Provide the [X, Y] coordinate of the cell's center where the given text is located.  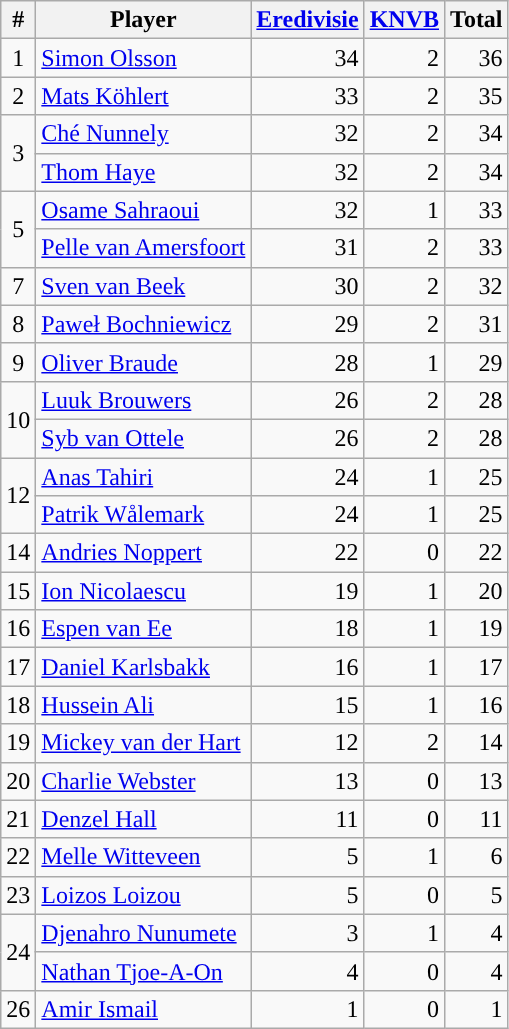
Sven van Beek [144, 286]
Mats Köhlert [144, 96]
Mickey van der Hart [144, 743]
Melle Witteveen [144, 857]
Player [144, 20]
Anas Tahiri [144, 477]
Luuk Brouwers [144, 400]
KNVB [404, 20]
Oliver Braude [144, 362]
Pelle van Amersfoort [144, 248]
21 [18, 819]
Andries Noppert [144, 553]
Nathan Tjoe-A-On [144, 971]
8 [18, 324]
Ché Nunnely [144, 134]
Ion Nicolaescu [144, 591]
Loizos Loizou [144, 895]
Paweł Bochniewicz [144, 324]
36 [477, 58]
Daniel Karlsbakk [144, 667]
Total [477, 20]
# [18, 20]
9 [18, 362]
6 [477, 857]
Eredivisie [308, 20]
23 [18, 895]
Denzel Hall [144, 819]
Simon Olsson [144, 58]
7 [18, 286]
10 [18, 419]
35 [477, 96]
30 [308, 286]
Thom Haye [144, 172]
Patrik Wålemark [144, 515]
Osame Sahraoui [144, 210]
Espen van Ee [144, 629]
Amir Ismail [144, 1009]
Syb van Ottele [144, 438]
Charlie Webster [144, 781]
Djenahro Nunumete [144, 933]
Hussein Ali [144, 705]
